Identify which cell holds the provided text, then report its [x, y] central coordinate. 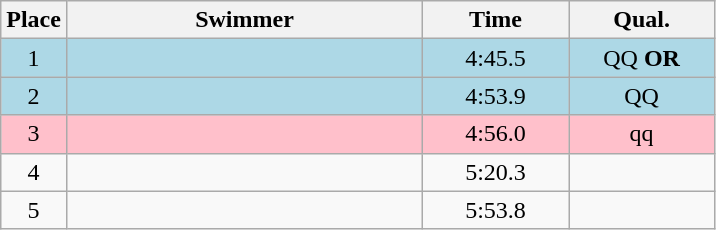
4:53.9 [496, 96]
Swimmer [244, 20]
Place [34, 20]
3 [34, 134]
4 [34, 172]
qq [642, 134]
Time [496, 20]
1 [34, 58]
Qual. [642, 20]
QQ OR [642, 58]
5 [34, 210]
4:56.0 [496, 134]
2 [34, 96]
4:45.5 [496, 58]
QQ [642, 96]
5:53.8 [496, 210]
5:20.3 [496, 172]
